Locate the cell with the specified text and output its (x, y) center coordinate. 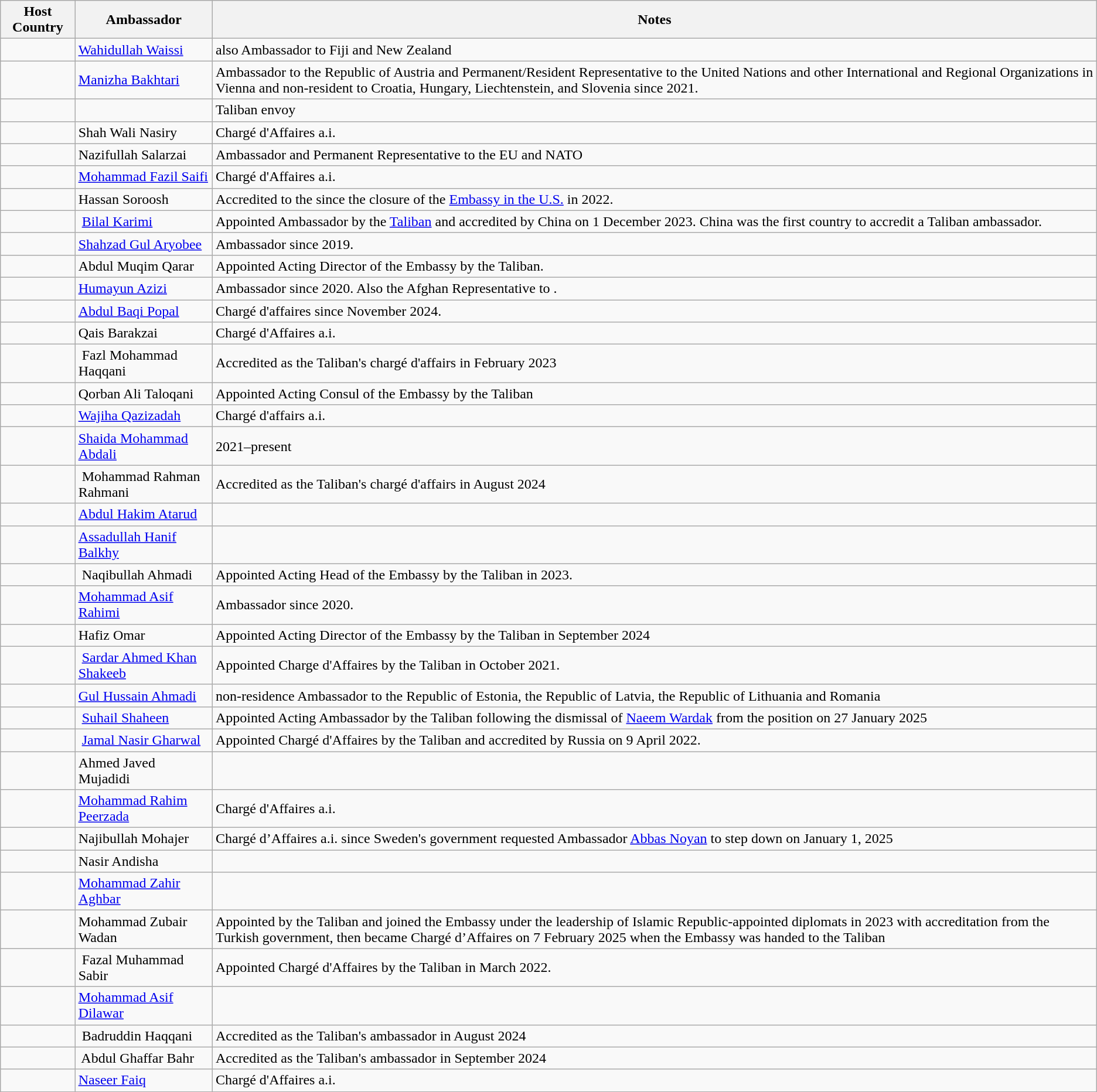
Humayun Azizi (144, 288)
Najibullah Mohajer (144, 839)
Naqibullah Ahmadi (144, 575)
Appointed Acting Director of the Embassy by the Taliban in September 2024 (654, 635)
Wajiha Qazizadah (144, 416)
2021–present (654, 446)
Appointed Ambassador by the Taliban and accredited by China on 1 December 2023. China was the first country to accredit a Taliban ambassador. (654, 221)
Ahmed Javed Mujadidi (144, 770)
non-residence Ambassador to the Republic of Estonia, the Republic of Latvia, the Republic of Lithuania and Romania (654, 695)
Appointed Chargé d'Affaires by the Taliban and accredited by Russia on 9 April 2022. (654, 740)
Ambassador (144, 20)
Abdul Ghaffar Bahr (144, 1058)
Nazifullah Salarzai (144, 155)
Mohammad Fazil Saifi (144, 177)
Ambassador and Permanent Representative to the EU and NATO (654, 155)
Mohammad Asif Dilawar (144, 1005)
Mohammad Rahim Peerzada (144, 808)
Jamal Nasir Gharwal (144, 740)
Shaida Mohammad Abdali (144, 446)
Qorban Ali Taloqani (144, 394)
Mohammad Asif Rahimi (144, 605)
Notes (654, 20)
Appointed Acting Ambassador by the Taliban following the dismissal of Naeem Wardak from the position on 27 January 2025 (654, 718)
Chargé d’Affaires a.i. since Sweden's government requested Ambassador Abbas Noyan to step down on January 1, 2025 (654, 839)
Appointed Chargé d'Affaires by the Taliban in March 2022. (654, 968)
Accredited as the Taliban's chargé d'affairs in August 2024 (654, 484)
Qais Barakzai (144, 333)
Accredited as the Taliban's ambassador in September 2024 (654, 1058)
Suhail Shaheen (144, 718)
Mohammad Zubair Wadan (144, 929)
Fazl Mohammad Haqqani (144, 363)
Host Country (38, 20)
Taliban envoy (654, 110)
Appointed Acting Consul of the Embassy by the Taliban (654, 394)
Shahzad Gul Aryobee (144, 244)
Hafiz Omar (144, 635)
Abdul Hakim Atarud (144, 514)
Sardar Ahmed Khan Shakeeb (144, 666)
Mohammad Rahman Rahmani (144, 484)
Accredited as the Taliban's chargé d'affairs in February 2023 (654, 363)
Accredited as the Taliban's ambassador in August 2024 (654, 1036)
Bilal Karimi (144, 221)
Ambassador since 2020. Also the Afghan Representative to . (654, 288)
Gul Hussain Ahmadi (144, 695)
Chargé d'affaires since November 2024. (654, 311)
Shah Wali Nasiry (144, 132)
Hassan Soroosh (144, 199)
Accredited to the since the closure of the Embassy in the U.S. in 2022. (654, 199)
Abdul Muqim Qarar (144, 266)
Manizha Bakhtari (144, 80)
Appointed Acting Director of the Embassy by the Taliban. (654, 266)
Assadullah Hanif Balkhy (144, 545)
Ambassador since 2020. (654, 605)
Chargé d'affairs a.i. (654, 416)
Fazal Muhammad Sabir (144, 968)
Appointed Charge d'Affaires by the Taliban in October 2021. (654, 666)
Badruddin Haqqani (144, 1036)
Naseer Faiq (144, 1080)
Wahidullah Waissi (144, 50)
Ambassador since 2019. (654, 244)
Mohammad Zahir Aghbar (144, 892)
Nasir Andisha (144, 861)
also Ambassador to Fiji and New Zealand (654, 50)
Appointed Acting Head of the Embassy by the Taliban in 2023. (654, 575)
Abdul Baqi Popal (144, 311)
